Find where the given text appears and provide that cell's center as (X, Y) coordinate. 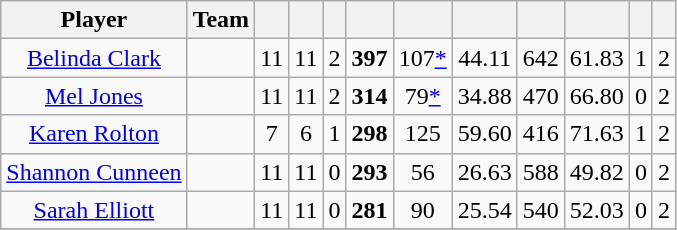
Belinda Clark (94, 58)
Karen Rolton (94, 134)
Shannon Cunneen (94, 172)
281 (370, 210)
588 (540, 172)
Mel Jones (94, 96)
298 (370, 134)
107* (422, 58)
7 (272, 134)
25.54 (484, 210)
293 (370, 172)
Sarah Elliott (94, 210)
470 (540, 96)
44.11 (484, 58)
Player (94, 20)
26.63 (484, 172)
6 (306, 134)
642 (540, 58)
416 (540, 134)
59.60 (484, 134)
540 (540, 210)
79* (422, 96)
Team (221, 20)
52.03 (596, 210)
34.88 (484, 96)
314 (370, 96)
125 (422, 134)
397 (370, 58)
90 (422, 210)
49.82 (596, 172)
71.63 (596, 134)
61.83 (596, 58)
66.80 (596, 96)
56 (422, 172)
